Determine the [X, Y] coordinate at the center of the cell enclosing the given text.  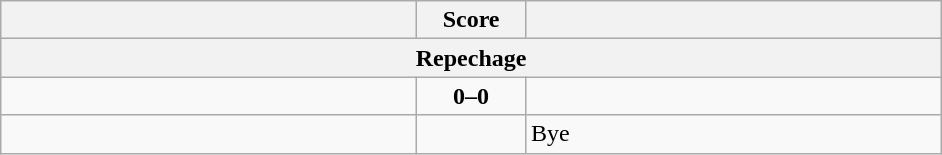
Score [472, 20]
Bye [733, 134]
0–0 [472, 96]
Repechage [472, 58]
